Locate the cell with the specified text and output its [x, y] center coordinate. 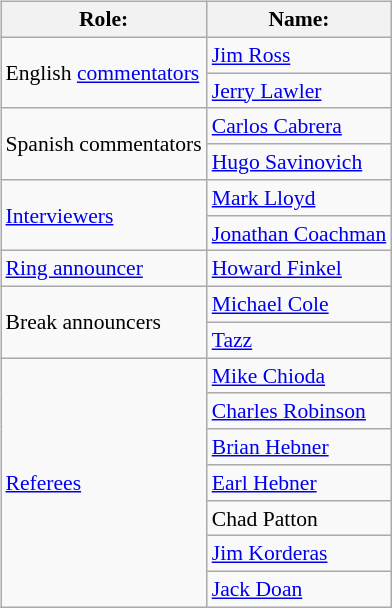
Michael Cole [300, 305]
Jim Korderas [300, 554]
English commentators [103, 72]
Carlos Cabrera [300, 126]
Mike Chioda [300, 376]
Name: [300, 20]
Referees [103, 482]
Jonathan Coachman [300, 233]
Brian Hebner [300, 447]
Chad Patton [300, 518]
Mark Lloyd [300, 198]
Jim Ross [300, 55]
Hugo Savinovich [300, 162]
Earl Hebner [300, 483]
Charles Robinson [300, 411]
Jack Doan [300, 590]
Break announcers [103, 322]
Role: [103, 20]
Howard Finkel [300, 269]
Jerry Lawler [300, 91]
Interviewers [103, 216]
Tazz [300, 340]
Spanish commentators [103, 144]
Ring announcer [103, 269]
